Extract the (X, Y) coordinate from the center of the cell holding the provided text.  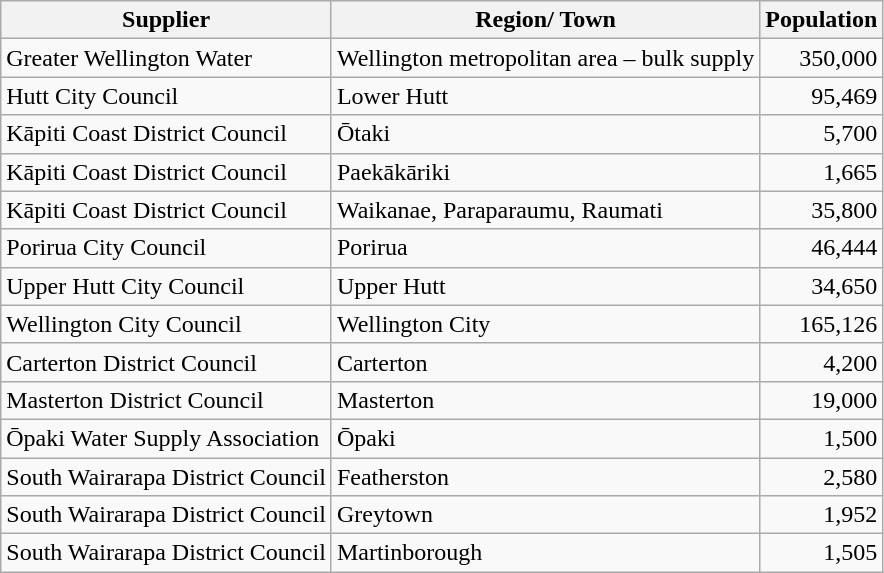
Ōpaki (545, 438)
Martinborough (545, 553)
Supplier (166, 20)
Ōtaki (545, 134)
5,700 (822, 134)
4,200 (822, 362)
Wellington City Council (166, 324)
46,444 (822, 248)
Porirua (545, 248)
Population (822, 20)
Greytown (545, 515)
Paekākāriki (545, 172)
2,580 (822, 477)
350,000 (822, 58)
19,000 (822, 400)
1,505 (822, 553)
Hutt City Council (166, 96)
35,800 (822, 210)
Ōpaki Water Supply Association (166, 438)
165,126 (822, 324)
Masterton District Council (166, 400)
Carterton (545, 362)
Waikanae, Paraparaumu, Raumati (545, 210)
Featherston (545, 477)
Upper Hutt City Council (166, 286)
1,665 (822, 172)
Carterton District Council (166, 362)
1,500 (822, 438)
Wellington City (545, 324)
Masterton (545, 400)
1,952 (822, 515)
95,469 (822, 96)
34,650 (822, 286)
Greater Wellington Water (166, 58)
Lower Hutt (545, 96)
Region/ Town (545, 20)
Upper Hutt (545, 286)
Porirua City Council (166, 248)
Wellington metropolitan area – bulk supply (545, 58)
